From the cell containing the given text, extract its center point as (x, y) coordinate. 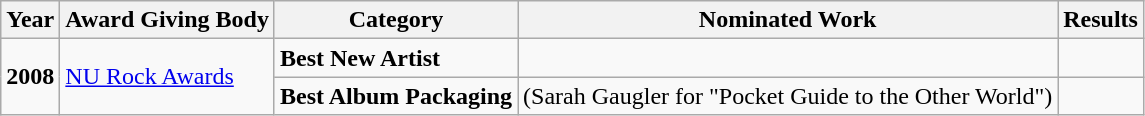
NU Rock Awards (168, 77)
Year (30, 20)
Results (1101, 20)
Best Album Packaging (396, 96)
Nominated Work (788, 20)
2008 (30, 77)
(Sarah Gaugler for "Pocket Guide to the Other World") (788, 96)
Category (396, 20)
Award Giving Body (168, 20)
Best New Artist (396, 58)
